Extract the [x, y] coordinate from the center of the cell holding the provided text.  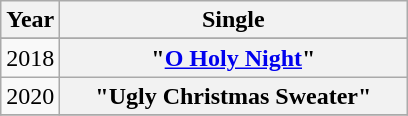
2018 [30, 58]
2020 [30, 96]
"O Holy Night" [234, 58]
Single [234, 20]
Year [30, 20]
"Ugly Christmas Sweater" [234, 96]
